Output the [x, y] coordinate of the center of the cell containing the given text.  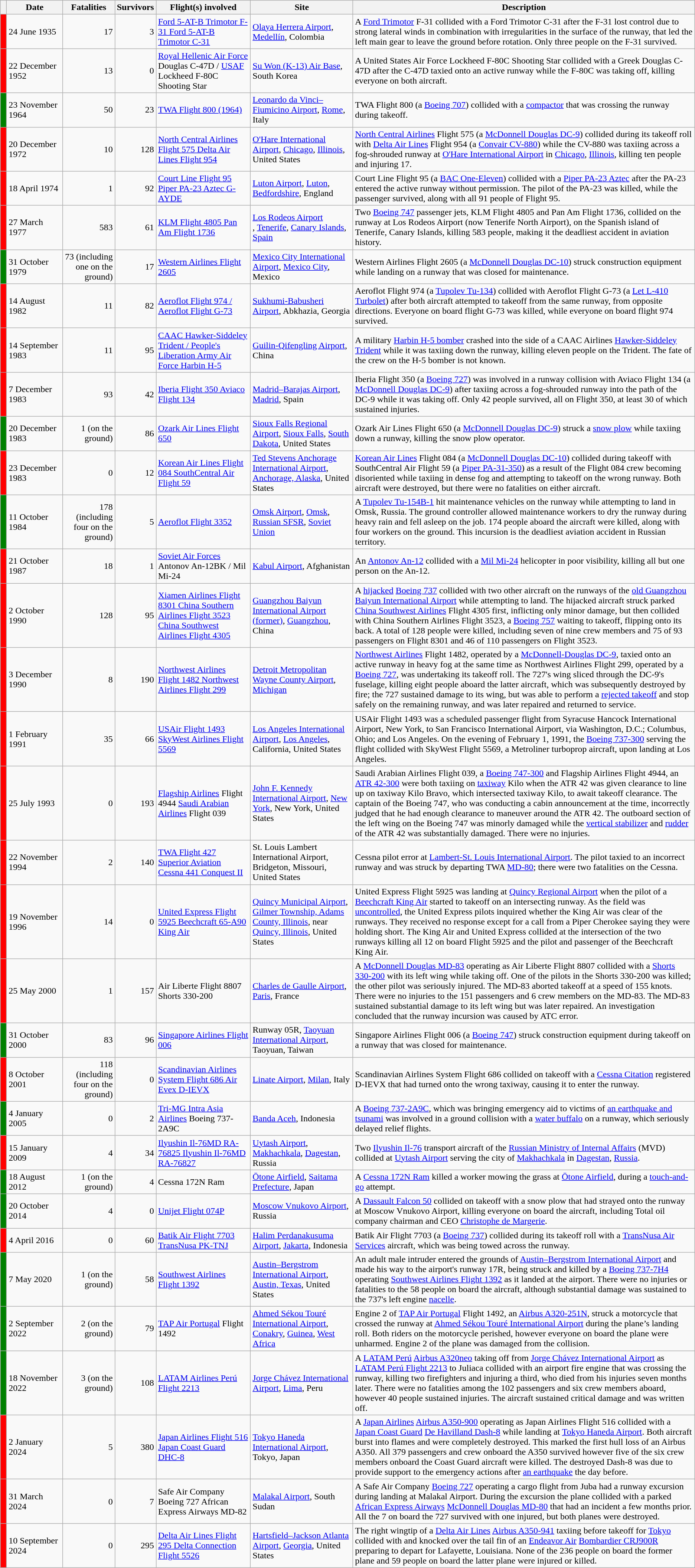
Sioux Falls Regional Airport, Sioux Falls, South Dakota, United States [302, 433]
2 (on the ground) [89, 1329]
140 [135, 862]
TAP Air Portugal Flight 1492 [203, 1329]
Date [35, 7]
Singapore Airlines Flight 006 [203, 1040]
Guangzhou Baiyun International Airport (former), Guangzhou, China [302, 616]
25 May 2000 [35, 991]
83 [89, 1040]
8 October 2001 [35, 1079]
3 [135, 32]
7 December 1983 [35, 394]
Aeroflot Flight 3352 [203, 522]
18 August 2012 [35, 1181]
LATAM Airlines Perú Flight 2213 [203, 1383]
31 March 2024 [35, 1502]
60 [135, 1240]
Western Airlines Flight 2605 [203, 267]
CAAC Hawker-Siddeley Trident / People's Liberation Army Air Force Harbin H-5 [203, 350]
14 August 1982 [35, 306]
Ilyushin Il-76MD RA-76825 Ilyushin Il-76MD RA-76827 [203, 1153]
John F. Kennedy International Airport, New York, New York, United States [302, 803]
11 October 1984 [35, 522]
18 April 1974 [35, 188]
Delta Air Lines Flight 295 Delta Connection Flight 5526 [203, 1545]
O'Hare International Airport, Chicago, Illinois, United States [302, 149]
2 January 2024 [35, 1447]
82 [135, 306]
Madrid–Barajas Airport, Madrid, Spain [302, 394]
Iberia Flight 350 Aviaco Flight 134 [203, 394]
TWA Flight 800 (a Boeing 707) collided with a compactor that was crossing the runway during takeoff. [524, 110]
4 January 2005 [35, 1118]
Ahmed Sékou Touré International Airport, Conakry, Guinea, West Africa [302, 1329]
190 [135, 679]
St. Louis Lambert International Airport, Bridgeton, Missouri, United States [302, 862]
23 November 1964 [35, 110]
Southwest Airlines Flight 1392 [203, 1279]
3 (on the ground) [89, 1383]
Ted Stevens Anchorage International Airport, Anchorage, Alaska, United States [302, 473]
108 [135, 1383]
Tokyo Haneda International Airport, Tokyo, Japan [302, 1447]
14 [89, 922]
86 [135, 433]
15 January 2009 [35, 1153]
23 [135, 110]
118 (including four on the ground) [89, 1079]
Soviet Air Forces Antonov An-12BK / Mil Mi-24 [203, 566]
Guilin-Qifengling Airport, China [302, 350]
31 October 2000 [35, 1040]
295 [135, 1545]
Northwest Airlines Flight 1482 Northwest Airlines Flight 299 [203, 679]
Site [302, 7]
Hartsfield–Jackson Atlanta Airport, Georgia, United States [302, 1545]
United Express Flight 5925 Beechcraft 65-A90 King Air [203, 922]
25 July 1993 [35, 803]
35 [89, 739]
18 November 2022 [35, 1383]
Omsk Airport, Omsk, Russian SFSR, Soviet Union [302, 522]
Leonardo da Vinci–Fiumicino Airport, Rome, Italy [302, 110]
Moscow Vnukovo Airport, Russia [302, 1211]
Singapore Airlines Flight 006 (a Boeing 747) struck construction equipment during takeoff on a runway that was closed for maintenance. [524, 1040]
Banda Aceh, Indonesia [302, 1118]
Luton Airport, Luton, Bedfordshire, England [302, 188]
18 [89, 566]
Aeroflot Flight 974 / Aeroflot Flight G-73 [203, 306]
10 [89, 149]
22 December 1952 [35, 71]
380 [135, 1447]
Los Angeles International Airport, Los Angeles, California, United States [302, 739]
157 [135, 991]
20 December 1972 [35, 149]
14 September 1983 [35, 350]
Detroit Metropolitan Wayne County Airport, Michigan [302, 679]
92 [135, 188]
A Cessna 172N Ram killed a worker mowing the grass at Ōtone Airfield, during a touch-and-go attempt. [524, 1181]
58 [135, 1279]
Halim Perdanakusuma Airport, Jakarta, Indonesia [302, 1240]
USAir Flight 1493 SkyWest Airlines Flight 5569 [203, 739]
19 November 1996 [35, 922]
Austin–Bergstrom International Airport, Austin, Texas, United States [302, 1279]
Su Won (K-13) Air Base, South Korea [302, 71]
193 [135, 803]
Scandinavian Airlines System Flight 686 Air Evex D-IEVX [203, 1079]
TWA Flight 427 Superior Aviation Cessna 441 Conquest II [203, 862]
Cessna 172N Ram [203, 1181]
Batik Air Flight 7703 TransNusa PK-TNJ [203, 1240]
96 [135, 1040]
North Central Airlines Flight 575 Delta Air Lines Flight 954 [203, 149]
Survivors [135, 7]
Uytash Airport, Makhachkala, Dagestan, Russia [302, 1153]
Royal Hellenic Air Force Douglas C-47D / USAF Lockheed F-80C Shooting Star [203, 71]
An Antonov An-12 collided with a Mil Mi-24 helicopter in poor visibility, killing all but one person on the An-12. [524, 566]
KLM Flight 4805 Pan Am Flight 1736 [203, 227]
20 December 1983 [35, 433]
Air Liberte Flight 8807 Shorts 330-200 [203, 991]
Sukhumi-Babusheri Airport, Abkhazia, Georgia [302, 306]
178 (including four on the ground) [89, 522]
583 [89, 227]
Safe Air Company Boeing 727 African Express Airways MD-82 [203, 1502]
Kabul Airport, Afghanistan [302, 566]
Western Airlines Flight 2605 (a McDonnell Douglas DC-10) struck construction equipment while landing on a runway that was closed for maintenance. [524, 267]
3 December 1990 [35, 679]
Tri-MG Intra Asia Airlines Boeing 737-2A9C [203, 1118]
2 September 2022 [35, 1329]
Fatalities [89, 7]
Xiamen Airlines Flight 8301 China Southern Airlines Flight 3523 China Southwest Airlines Flight 4305 [203, 616]
21 October 1987 [35, 566]
23 December 1983 [35, 473]
20 October 2014 [35, 1211]
Runway 05R, Taoyuan International Airport, Taoyuan, Taiwan [302, 1040]
34 [135, 1153]
Japan Airlines Flight 516 Japan Coast Guard DHC-8 [203, 1447]
Description [524, 7]
Ozark Air Lines Flight 650 [203, 433]
Linate Airport, Milan, Italy [302, 1079]
61 [135, 227]
27 March 1977 [35, 227]
73 (including one on the ground) [89, 267]
Charles de Gaulle Airport, Paris, France [302, 991]
22 November 1994 [35, 862]
13 [89, 71]
Flight(s) involved [203, 7]
Ōtone Airfield, Saitama Prefecture, Japan [302, 1181]
4 April 2016 [35, 1240]
Unijet Flight 074P [203, 1211]
79 [135, 1329]
12 [135, 473]
7 [135, 1502]
Los Rodeos Airport, Tenerife, Canary Islands, Spain [302, 227]
Quincy Municipal Airport, Gilmer Township, Adams County, Illinois, near Quincy, Illinois, United States [302, 922]
1 February 1991 [35, 739]
31 October 1979 [35, 267]
50 [89, 110]
Malakal Airport, South Sudan [302, 1502]
8 [89, 679]
Olaya Herrera Airport, Medellín, Colombia [302, 32]
2 October 1990 [35, 616]
Jorge Chávez International Airport, Lima, Peru [302, 1383]
Court Line Flight 95 Piper PA-23 Aztec G-AYDE [203, 188]
Mexico City International Airport, Mexico City, Mexico [302, 267]
66 [135, 739]
42 [135, 394]
93 [89, 394]
7 May 2020 [35, 1279]
Flagship Airlines Flight 4944 Saudi Arabian Airlines Flight 039 [203, 803]
24 June 1935 [35, 32]
TWA Flight 800 (1964) [203, 110]
Ozark Air Lines Flight 650 (a McDonnell Douglas DC-9) struck a snow plow while taxiing down a runway, killing the snow plow operator. [524, 433]
Ford 5-AT-B Trimotor F-31 Ford 5-AT-B Trimotor C-31 [203, 32]
Korean Air Lines Flight 084 SouthCentral Air Flight 59 [203, 473]
10 September 2024 [35, 1545]
